Detect which cell encompasses the target text, then output its [X, Y] center coordinate. 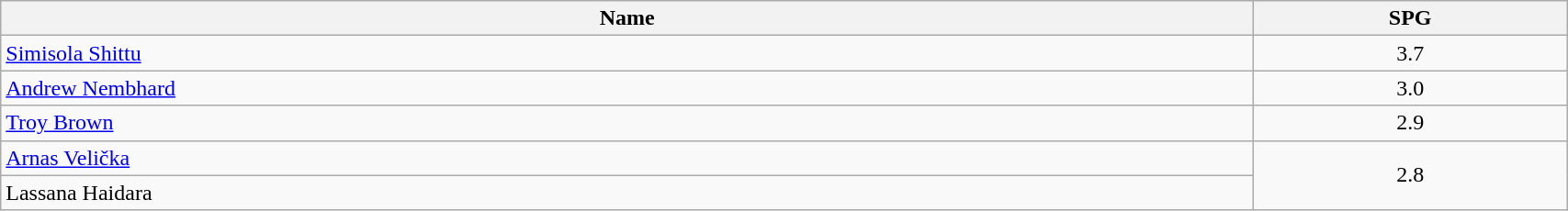
Name [627, 18]
Troy Brown [627, 123]
Simisola Shittu [627, 53]
2.9 [1411, 123]
Andrew Nembhard [627, 88]
2.8 [1411, 175]
Arnas Velička [627, 158]
SPG [1411, 18]
3.7 [1411, 53]
Lassana Haidara [627, 193]
3.0 [1411, 88]
